Search for the cell housing the specified text and yield its [x, y] center coordinate. 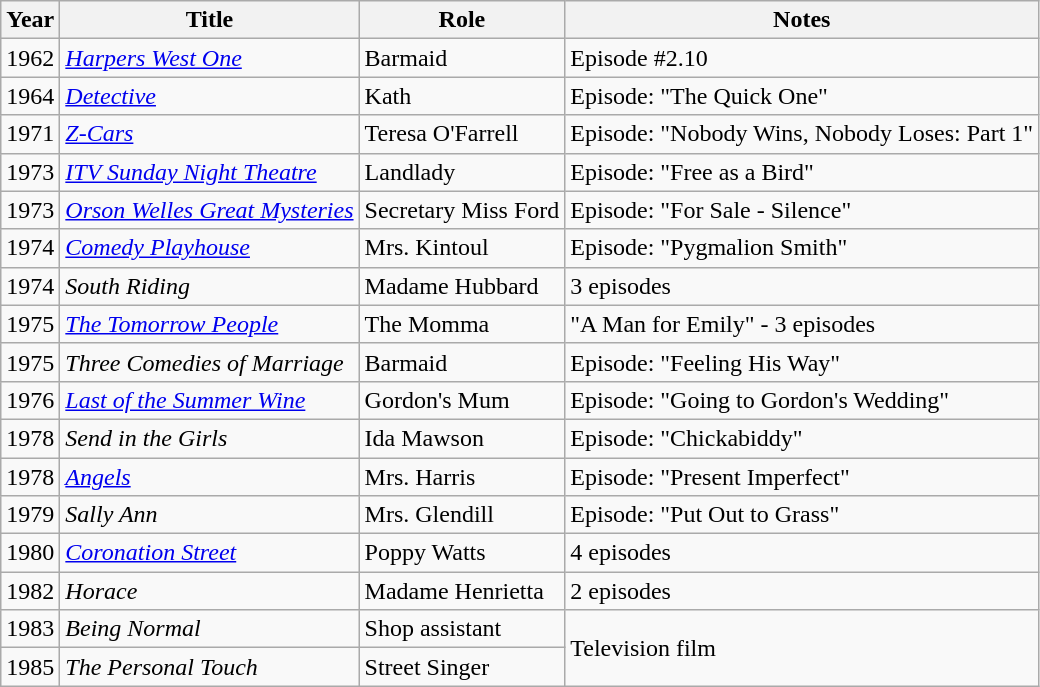
Ida Mawson [462, 438]
Harpers West One [210, 58]
Sally Ann [210, 515]
3 episodes [802, 286]
Mrs. Glendill [462, 515]
Mrs. Kintoul [462, 248]
"A Man for Emily" - 3 episodes [802, 324]
Mrs. Harris [462, 477]
Orson Welles Great Mysteries [210, 210]
Poppy Watts [462, 553]
Kath [462, 96]
Episode: "For Sale - Silence" [802, 210]
Notes [802, 20]
Teresa O'Farrell [462, 134]
1964 [30, 96]
The Momma [462, 324]
Z-Cars [210, 134]
1983 [30, 629]
1976 [30, 400]
Horace [210, 591]
Angels [210, 477]
South Riding [210, 286]
Comedy Playhouse [210, 248]
Street Singer [462, 667]
4 episodes [802, 553]
Episode: "Feeling His Way" [802, 362]
Episode: "Going to Gordon's Wedding" [802, 400]
The Personal Touch [210, 667]
Three Comedies of Marriage [210, 362]
Episode: "Put Out to Grass" [802, 515]
Being Normal [210, 629]
1982 [30, 591]
Secretary Miss Ford [462, 210]
Madame Henrietta [462, 591]
Madame Hubbard [462, 286]
1971 [30, 134]
Last of the Summer Wine [210, 400]
2 episodes [802, 591]
1980 [30, 553]
Title [210, 20]
1985 [30, 667]
Year [30, 20]
Gordon's Mum [462, 400]
1962 [30, 58]
Episode: "Present Imperfect" [802, 477]
Episode: "Nobody Wins, Nobody Loses: Part 1" [802, 134]
Role [462, 20]
ITV Sunday Night Theatre [210, 172]
The Tomorrow People [210, 324]
Episode: "Chickabiddy" [802, 438]
Episode #2.10 [802, 58]
1979 [30, 515]
Television film [802, 648]
Landlady [462, 172]
Episode: "The Quick One" [802, 96]
Episode: "Free as a Bird" [802, 172]
Episode: "Pygmalion Smith" [802, 248]
Send in the Girls [210, 438]
Shop assistant [462, 629]
Coronation Street [210, 553]
Detective [210, 96]
